Identify which cell holds the provided text, then report its [X, Y] central coordinate. 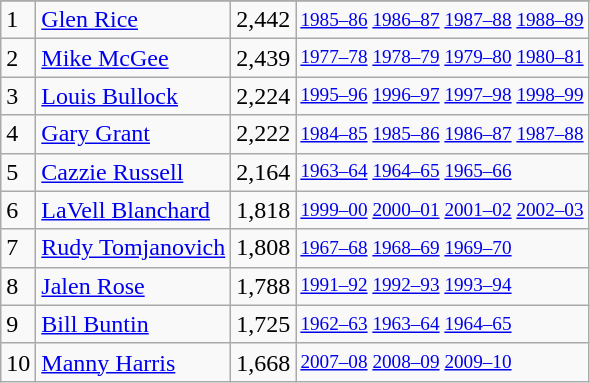
4 [18, 134]
2 [18, 58]
1,808 [264, 248]
2,439 [264, 58]
1,788 [264, 286]
7 [18, 248]
1991–92 1992–93 1993–94 [442, 286]
1985–86 1986–87 1987–88 1988–89 [442, 20]
Rudy Tomjanovich [134, 248]
Manny Harris [134, 362]
1962–63 1963–64 1964–65 [442, 324]
2,164 [264, 172]
2,442 [264, 20]
1984–85 1985–86 1986–87 1987–88 [442, 134]
2007–08 2008–09 2009–10 [442, 362]
5 [18, 172]
6 [18, 210]
Gary Grant [134, 134]
8 [18, 286]
1977–78 1978–79 1979–80 1980–81 [442, 58]
LaVell Blanchard [134, 210]
1995–96 1996–97 1997–98 1998–99 [442, 96]
Mike McGee [134, 58]
Glen Rice [134, 20]
10 [18, 362]
1,725 [264, 324]
Louis Bullock [134, 96]
Jalen Rose [134, 286]
1 [18, 20]
1,818 [264, 210]
Cazzie Russell [134, 172]
1963–64 1964–65 1965–66 [442, 172]
1967–68 1968–69 1969–70 [442, 248]
2,224 [264, 96]
2,222 [264, 134]
3 [18, 96]
Bill Buntin [134, 324]
9 [18, 324]
1999–00 2000–01 2001–02 2002–03 [442, 210]
1,668 [264, 362]
